Detect which cell encompasses the target text, then output its [X, Y] center coordinate. 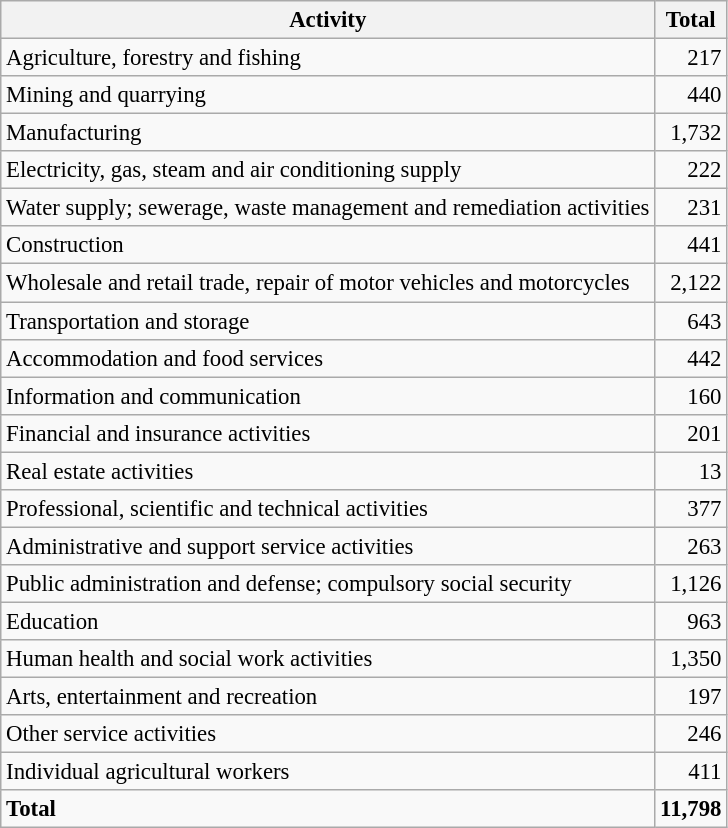
Individual agricultural workers [328, 772]
Manufacturing [328, 133]
377 [691, 509]
Other service activities [328, 734]
2,122 [691, 283]
11,798 [691, 809]
Water supply; sewerage, waste management and remediation activities [328, 208]
442 [691, 358]
Wholesale and retail trade, repair of motor vehicles and motorcycles [328, 283]
Activity [328, 20]
Agriculture, forestry and fishing [328, 58]
1,350 [691, 659]
197 [691, 697]
201 [691, 433]
1,732 [691, 133]
Administrative and support service activities [328, 546]
1,126 [691, 584]
217 [691, 58]
Accommodation and food services [328, 358]
411 [691, 772]
13 [691, 471]
Real estate activities [328, 471]
Transportation and storage [328, 321]
246 [691, 734]
Education [328, 621]
Professional, scientific and technical activities [328, 509]
Arts, entertainment and recreation [328, 697]
Information and communication [328, 396]
222 [691, 170]
440 [691, 95]
Mining and quarrying [328, 95]
643 [691, 321]
Financial and insurance activities [328, 433]
263 [691, 546]
963 [691, 621]
Public administration and defense; compulsory social security [328, 584]
Electricity, gas, steam and air conditioning supply [328, 170]
Construction [328, 245]
231 [691, 208]
160 [691, 396]
441 [691, 245]
Human health and social work activities [328, 659]
